Return the [x, y] coordinate for the center point of the cell that contains the specified text.  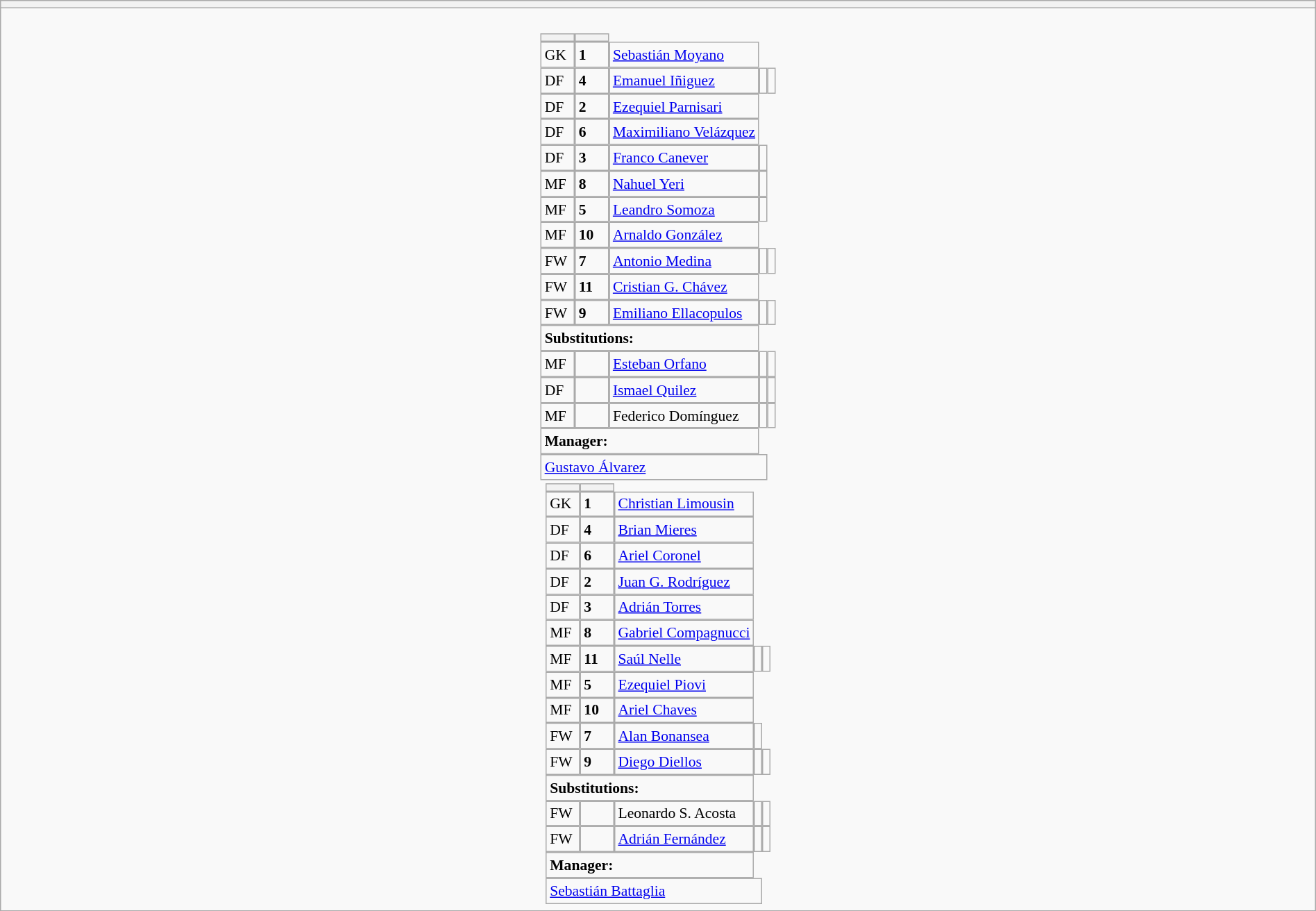
Christian Limousin [684, 504]
Gustavo Álvarez [654, 467]
Gabriel Compagnucci [684, 633]
Ariel Chaves [684, 710]
Adrián Fernández [684, 839]
Antonio Medina [684, 261]
Maximiliano Velázquez [684, 132]
Arnaldo González [684, 235]
Diego Diellos [684, 762]
Ezequiel Parnisari [684, 107]
Cristian G. Chávez [684, 286]
Federico Domínguez [684, 415]
Juan G. Rodríguez [684, 582]
Franco Canever [684, 158]
Leandro Somoza [684, 210]
Saúl Nelle [684, 658]
Ismael Quilez [684, 390]
Sebastián Battaglia [654, 890]
Emiliano Ellacopulos [684, 312]
Esteban Orfano [684, 364]
Leonardo S. Acosta [684, 814]
Alan Bonansea [684, 736]
Ariel Coronel [684, 555]
Brian Mieres [684, 529]
Nahuel Yeri [684, 183]
Emanuel Iñiguez [684, 81]
Adrián Torres [684, 607]
Ezequiel Piovi [684, 685]
Sebastián Moyano [684, 54]
